For the text-containing cell, return its midpoint in (x, y) coordinate format. 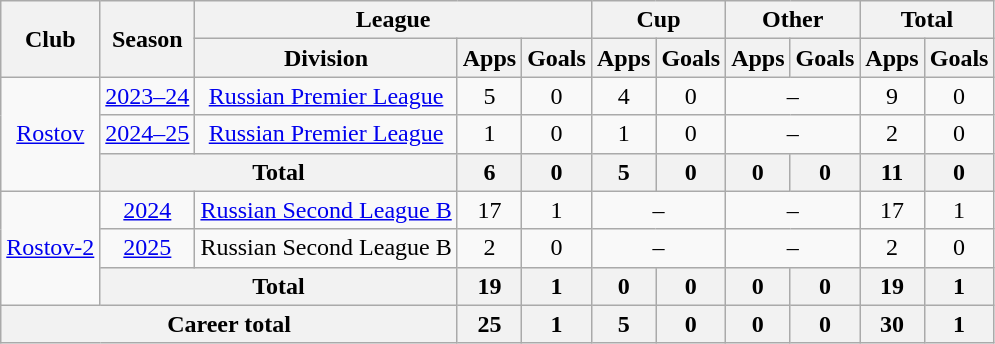
Club (50, 39)
Cup (658, 20)
25 (489, 324)
League (394, 20)
9 (892, 96)
Season (148, 39)
Division (326, 58)
2025 (148, 248)
Career total (229, 324)
2024 (148, 210)
11 (892, 172)
4 (623, 96)
30 (892, 324)
Rostov (50, 134)
2023–24 (148, 96)
Other (793, 20)
Rostov-2 (50, 248)
6 (489, 172)
2024–25 (148, 134)
